Extract the [x, y] coordinate from the center of the cell holding the provided text.  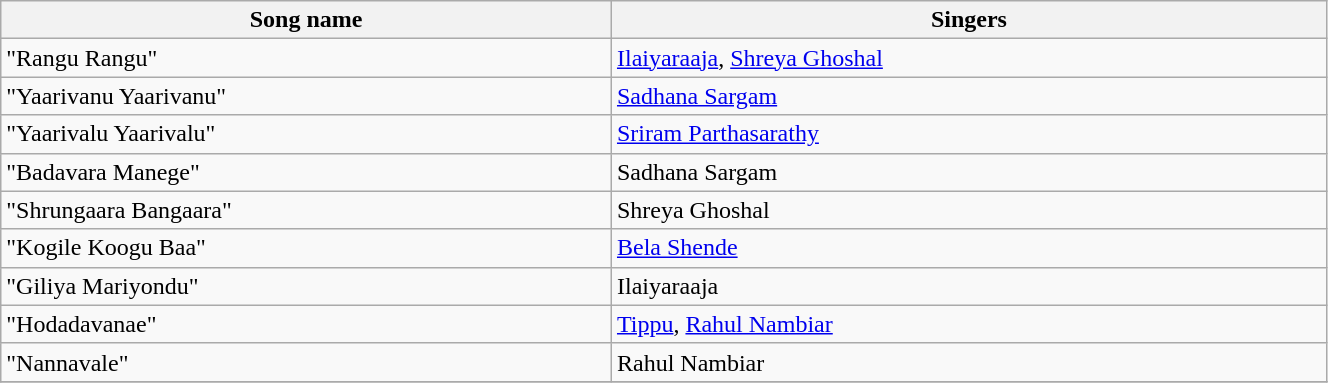
Singers [968, 20]
"Giliya Mariyondu" [306, 286]
"Nannavale" [306, 362]
"Badavara Manege" [306, 172]
Tippu, Rahul Nambiar [968, 324]
"Rangu Rangu" [306, 58]
Ilaiyaraaja [968, 286]
Sriram Parthasarathy [968, 134]
Bela Shende [968, 248]
Song name [306, 20]
Shreya Ghoshal [968, 210]
Rahul Nambiar [968, 362]
"Shrungaara Bangaara" [306, 210]
"Kogile Koogu Baa" [306, 248]
"Hodadavanae" [306, 324]
Ilaiyaraaja, Shreya Ghoshal [968, 58]
"Yaarivalu Yaarivalu" [306, 134]
"Yaarivanu Yaarivanu" [306, 96]
